Detect which cell encompasses the target text, then output its [x, y] center coordinate. 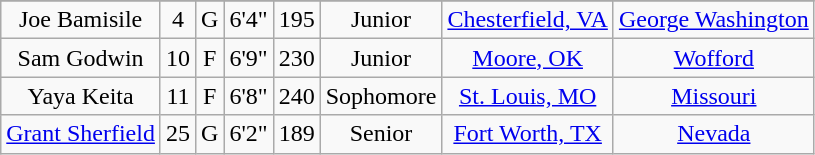
Moore, OK [528, 58]
6'8" [248, 96]
Grant Sherfield [81, 134]
195 [296, 20]
Chesterfield, VA [528, 20]
George Washington [714, 20]
Nevada [714, 134]
10 [178, 58]
240 [296, 96]
6'9" [248, 58]
Missouri [714, 96]
Sophomore [381, 96]
189 [296, 134]
Wofford [714, 58]
Senior [381, 134]
25 [178, 134]
Fort Worth, TX [528, 134]
6'4" [248, 20]
Joe Bamisile [81, 20]
6'2" [248, 134]
11 [178, 96]
Yaya Keita [81, 96]
Sam Godwin [81, 58]
230 [296, 58]
St. Louis, MO [528, 96]
4 [178, 20]
